Pinpoint the cell where the given text exists, returning its (x, y) midpoint coordinate. 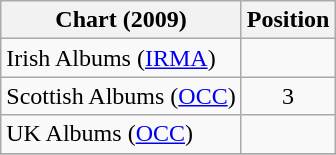
Irish Albums (IRMA) (121, 58)
UK Albums (OCC) (121, 134)
Scottish Albums (OCC) (121, 96)
3 (288, 96)
Chart (2009) (121, 20)
Position (288, 20)
